Locate the cell with the specified text and output its [X, Y] center coordinate. 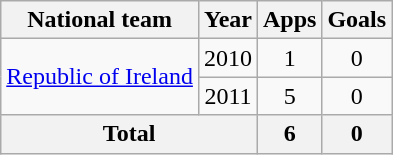
National team [100, 20]
Total [130, 134]
2010 [228, 58]
2011 [228, 96]
6 [289, 134]
Year [228, 20]
Republic of Ireland [100, 77]
5 [289, 96]
Apps [289, 20]
Goals [357, 20]
1 [289, 58]
